Extract the (X, Y) coordinate from the center of the cell holding the provided text.  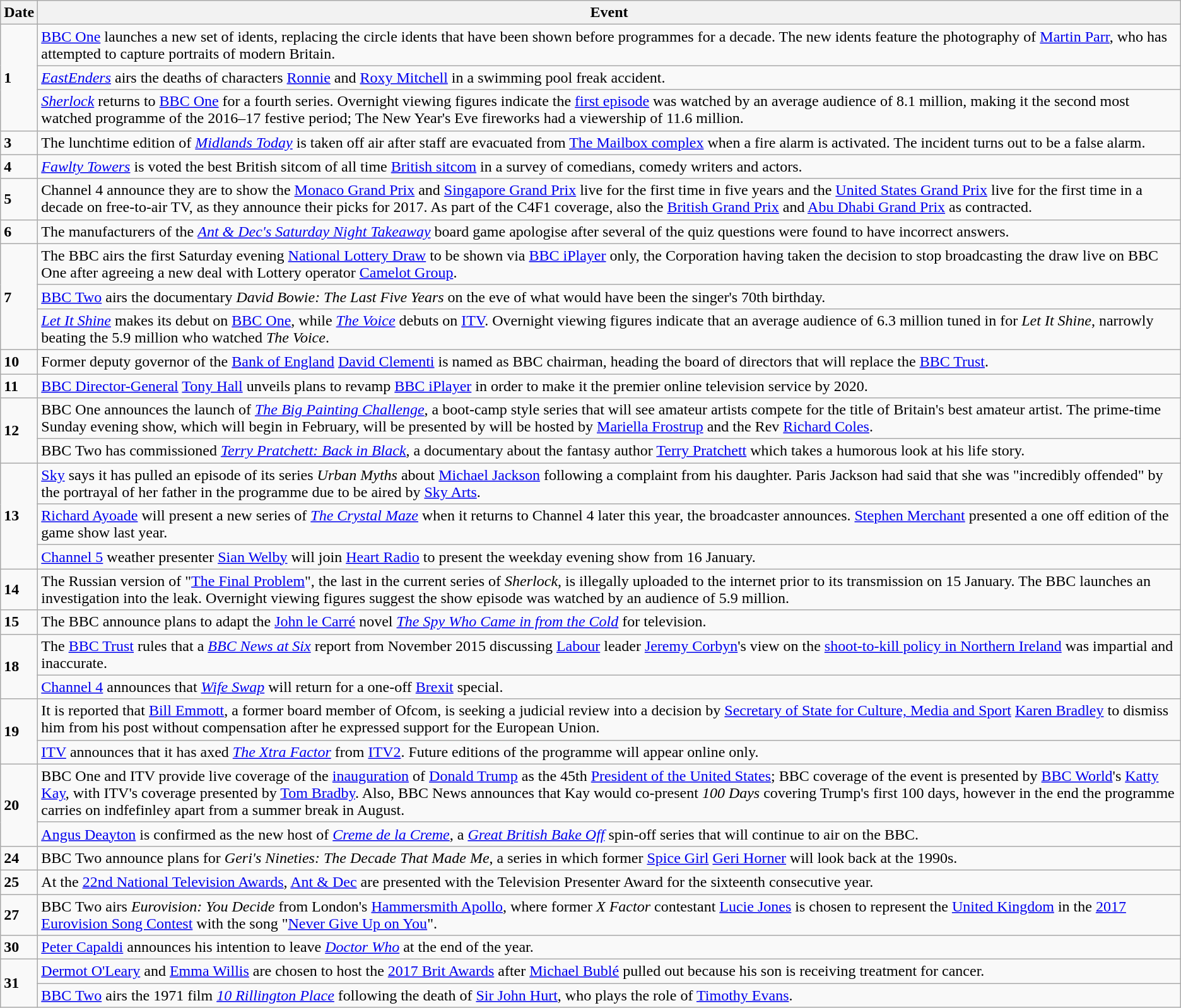
31 (19, 983)
Channel 5 weather presenter Sian Welby will join Heart Radio to present the weekday evening show from 16 January. (609, 557)
18 (19, 666)
20 (19, 805)
19 (19, 732)
At the 22nd National Television Awards, Ant & Dec are presented with the Television Presenter Award for the sixteenth consecutive year. (609, 882)
10 (19, 361)
15 (19, 622)
Event (609, 13)
1 (19, 78)
ITV announces that it has axed The Xtra Factor from ITV2. Future editions of the programme will appear online only. (609, 752)
30 (19, 947)
27 (19, 915)
13 (19, 516)
4 (19, 167)
EastEnders airs the deaths of characters Ronnie and Roxy Mitchell in a swimming pool freak accident. (609, 78)
5 (19, 199)
Date (19, 13)
12 (19, 430)
Peter Capaldi announces his intention to leave Doctor Who at the end of the year. (609, 947)
BBC Two airs the documentary David Bowie: The Last Five Years on the eve of what would have been the singer's 70th birthday. (609, 296)
3 (19, 143)
7 (19, 296)
25 (19, 882)
BBC Two announce plans for Geri's Nineties: The Decade That Made Me, a series in which former Spice Girl Geri Horner will look back at the 1990s. (609, 858)
14 (19, 589)
11 (19, 385)
24 (19, 858)
The BBC announce plans to adapt the John le Carré novel The Spy Who Came in from the Cold for television. (609, 622)
BBC Director-General Tony Hall unveils plans to revamp BBC iPlayer in order to make it the premier online television service by 2020. (609, 385)
6 (19, 231)
BBC Two airs the 1971 film 10 Rillington Place following the death of Sir John Hurt, who plays the role of Timothy Evans. (609, 995)
Channel 4 announces that Wife Swap will return for a one-off Brexit special. (609, 687)
Angus Deayton is confirmed as the new host of Creme de la Creme, a Great British Bake Off spin-off series that will continue to air on the BBC. (609, 834)
Fawlty Towers is voted the best British sitcom of all time British sitcom in a survey of comedians, comedy writers and actors. (609, 167)
